Determine the (x, y) coordinate at the center of the cell enclosing the given text.  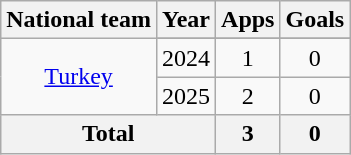
Year (186, 20)
2024 (186, 58)
Total (108, 134)
2 (248, 96)
1 (248, 58)
Goals (315, 20)
Turkey (79, 77)
National team (79, 20)
2025 (186, 96)
Apps (248, 20)
3 (248, 134)
